Locate the cell with the specified text and output its [x, y] center coordinate. 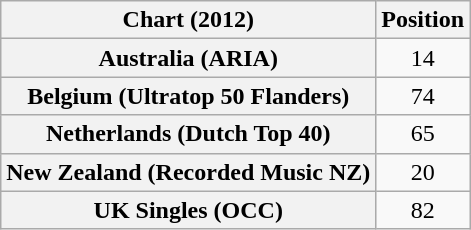
82 [423, 210]
Belgium (Ultratop 50 Flanders) [188, 96]
Netherlands (Dutch Top 40) [188, 134]
UK Singles (OCC) [188, 210]
Position [423, 20]
Australia (ARIA) [188, 58]
14 [423, 58]
74 [423, 96]
Chart (2012) [188, 20]
65 [423, 134]
New Zealand (Recorded Music NZ) [188, 172]
20 [423, 172]
